Provide the [X, Y] coordinate of the cell's center where the given text is located.  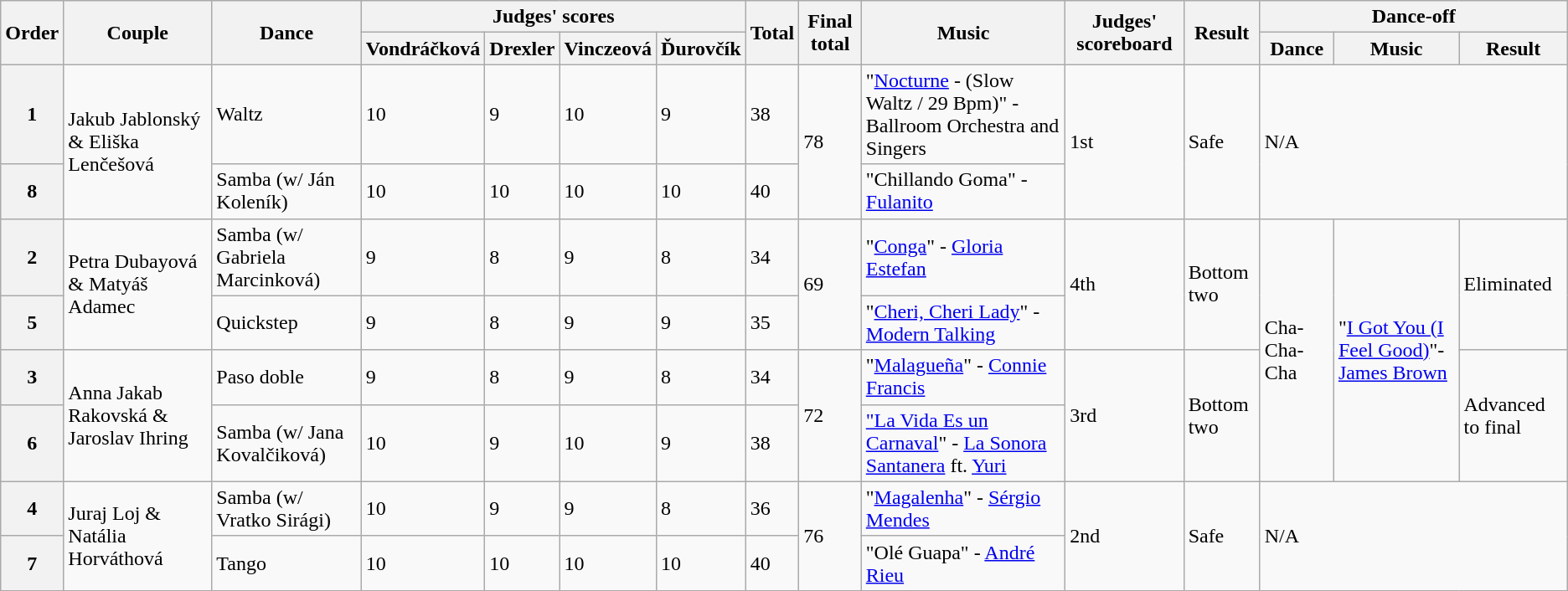
78 [831, 141]
Tango [286, 563]
Final total [831, 33]
Order [32, 33]
Dance-off [1414, 17]
76 [831, 536]
72 [831, 415]
2nd [1124, 536]
Cha-Cha-Cha [1297, 350]
"Chillando Goma" - Fulanito [963, 191]
"Conga" - Gloria Estefan [963, 257]
Judges' scores [553, 17]
4th [1124, 285]
Advanced to final [1513, 415]
4 [32, 509]
1 [32, 114]
36 [772, 509]
Samba (w/ Vratko Sirági) [286, 509]
Jakub Jablonský & Eliška Lenčešová [137, 141]
Samba (w/ Ján Koleník) [286, 191]
5 [32, 323]
Vondráčková [423, 49]
"Magalenha" - Sérgio Mendes [963, 509]
Petra Dubayová & Matyáš Adamec [137, 285]
1st [1124, 141]
"Malagueña" - Connie Francis [963, 377]
3rd [1124, 415]
Vinczeová [608, 49]
"Nocturne - (Slow Waltz / 29 Bpm)" - Ballroom Orchestra and Singers [963, 114]
"Cheri, Cheri Lady" - Modern Talking [963, 323]
Eliminated [1513, 285]
2 [32, 257]
"Olé Guapa" - André Rieu [963, 563]
Paso doble [286, 377]
Samba (w/ Gabriela Marcinková) [286, 257]
3 [32, 377]
Judges' scoreboard [1124, 33]
"La Vida Es un Carnaval" - La Sonora Santanera ft. Yuri [963, 443]
Couple [137, 33]
69 [831, 285]
7 [32, 563]
Samba (w/ Jana Kovalčiková) [286, 443]
35 [772, 323]
"I Got You (I Feel Good)"-James Brown [1396, 350]
Ďurovčík [702, 49]
Juraj Loj & Natália Horváthová [137, 536]
6 [32, 443]
Total [772, 33]
Quickstep [286, 323]
Anna Jakab Rakovská & Jaroslav Ihring [137, 415]
Waltz [286, 114]
Drexler [523, 49]
